Identify which cell holds the provided text, then report its [x, y] central coordinate. 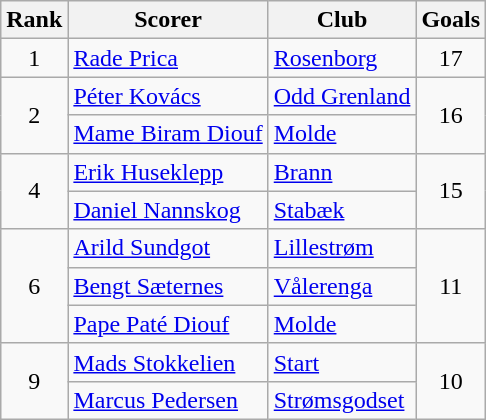
Odd Grenland [342, 96]
Strømsgodset [342, 400]
Mads Stokkelien [168, 362]
Arild Sundgot [168, 248]
Goals [451, 20]
Rade Prica [168, 58]
Bengt Sæternes [168, 286]
Rank [34, 20]
11 [451, 286]
Vålerenga [342, 286]
16 [451, 115]
Club [342, 20]
1 [34, 58]
4 [34, 191]
Erik Huseklepp [168, 172]
15 [451, 191]
Brann [342, 172]
Lillestrøm [342, 248]
Scorer [168, 20]
6 [34, 286]
Marcus Pedersen [168, 400]
17 [451, 58]
2 [34, 115]
Start [342, 362]
Mame Biram Diouf [168, 134]
10 [451, 381]
9 [34, 381]
Rosenborg [342, 58]
Péter Kovács [168, 96]
Pape Paté Diouf [168, 324]
Stabæk [342, 210]
Daniel Nannskog [168, 210]
